Return (X, Y) of the center of cell containing provided text 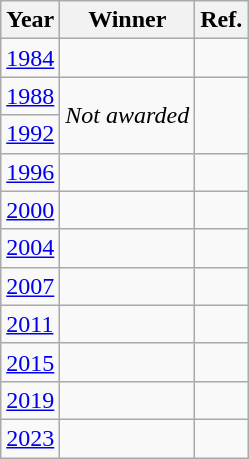
Year (30, 20)
Not awarded (128, 115)
1992 (30, 134)
2011 (30, 324)
1984 (30, 58)
Ref. (222, 20)
2007 (30, 286)
2023 (30, 438)
2000 (30, 210)
Winner (128, 20)
1996 (30, 172)
2004 (30, 248)
1988 (30, 96)
2019 (30, 400)
2015 (30, 362)
